Search for the cell housing the specified text and yield its (x, y) center coordinate. 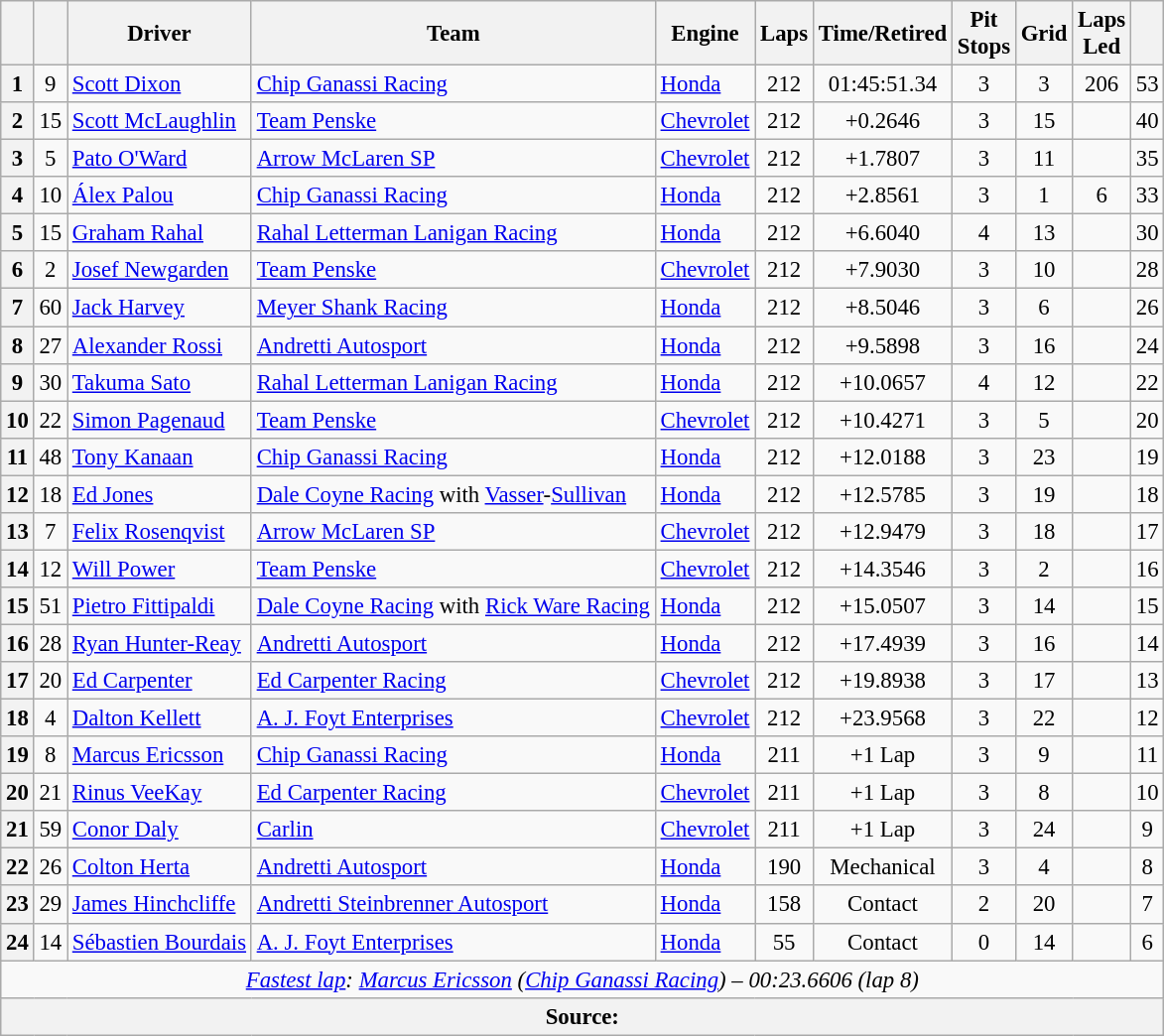
James Hinchcliffe (160, 905)
Will Power (160, 569)
Jack Harvey (160, 308)
35 (1147, 159)
+15.0507 (882, 606)
206 (1101, 84)
Ed Carpenter (160, 681)
+10.4271 (882, 420)
Rinus VeeKay (160, 793)
51 (50, 606)
Josef Newgarden (160, 271)
Ryan Hunter-Reay (160, 643)
+7.9030 (882, 271)
Conor Daly (160, 830)
+10.0657 (882, 382)
+12.9479 (882, 532)
29 (50, 905)
Marcus Ericsson (160, 755)
59 (50, 830)
Carlin (453, 830)
55 (784, 942)
Scott Dixon (160, 84)
+14.3546 (882, 569)
Time/Retired (882, 34)
+19.8938 (882, 681)
48 (50, 456)
Ed Jones (160, 494)
+0.2646 (882, 121)
+1.7807 (882, 159)
01:45:51.34 (882, 84)
Source: (582, 1016)
Laps (784, 34)
Tony Kanaan (160, 456)
60 (50, 308)
+2.8561 (882, 195)
PitStops (984, 34)
Pietro Fittipaldi (160, 606)
Grid (1044, 34)
Takuma Sato (160, 382)
Sébastien Bourdais (160, 942)
+6.6040 (882, 233)
Dale Coyne Racing with Rick Ware Racing (453, 606)
33 (1147, 195)
+9.5898 (882, 345)
0 (984, 942)
Álex Palou (160, 195)
Dale Coyne Racing with Vasser-Sullivan (453, 494)
Dalton Kellett (160, 718)
+12.5785 (882, 494)
Scott McLaughlin (160, 121)
Fastest lap: Marcus Ericsson (Chip Ganassi Racing) – 00:23.6606 (lap 8) (582, 979)
LapsLed (1101, 34)
Alexander Rossi (160, 345)
158 (784, 905)
190 (784, 867)
53 (1147, 84)
Felix Rosenqvist (160, 532)
Mechanical (882, 867)
+12.0188 (882, 456)
Driver (160, 34)
Simon Pagenaud (160, 420)
+8.5046 (882, 308)
40 (1147, 121)
Team (453, 34)
Colton Herta (160, 867)
Meyer Shank Racing (453, 308)
+17.4939 (882, 643)
Graham Rahal (160, 233)
Andretti Steinbrenner Autosport (453, 905)
+23.9568 (882, 718)
27 (50, 345)
Engine (705, 34)
Pato O'Ward (160, 159)
